From the cell containing the given text, extract its center point as (x, y) coordinate. 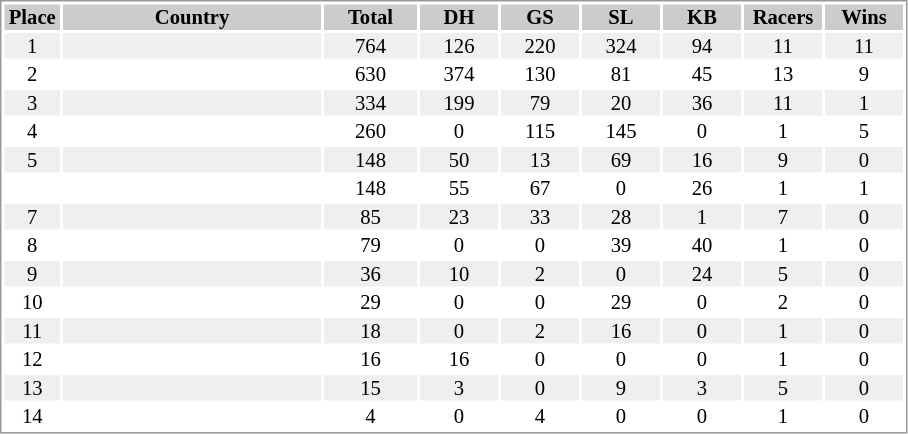
94 (702, 46)
GS (540, 17)
130 (540, 75)
334 (370, 103)
145 (621, 131)
81 (621, 75)
115 (540, 131)
SL (621, 17)
374 (459, 75)
Place (32, 17)
Total (370, 17)
28 (621, 217)
18 (370, 331)
14 (32, 417)
85 (370, 217)
45 (702, 75)
324 (621, 46)
Racers (783, 17)
20 (621, 103)
Wins (864, 17)
24 (702, 274)
23 (459, 217)
39 (621, 245)
67 (540, 189)
Country (192, 17)
199 (459, 103)
630 (370, 75)
DH (459, 17)
12 (32, 359)
764 (370, 46)
8 (32, 245)
50 (459, 160)
33 (540, 217)
126 (459, 46)
55 (459, 189)
15 (370, 388)
40 (702, 245)
KB (702, 17)
26 (702, 189)
260 (370, 131)
69 (621, 160)
220 (540, 46)
